Scan for the cell matching the given text and deliver its [x, y] coordinate at center. 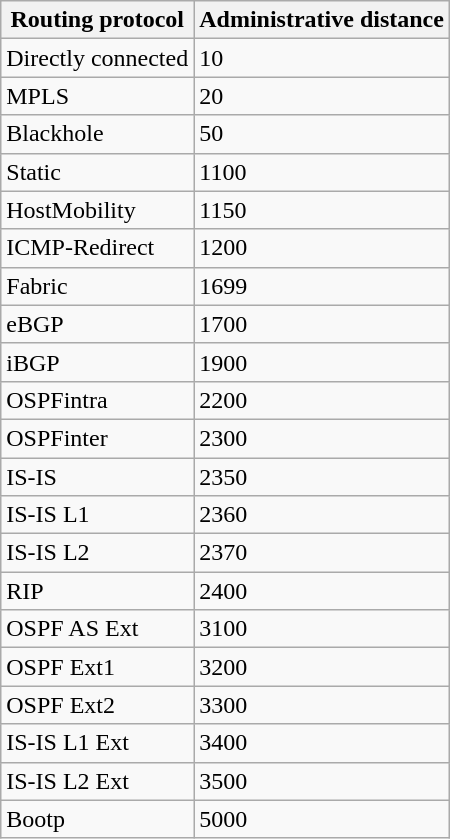
Bootp [98, 819]
Routing protocol [98, 20]
OSPFinter [98, 438]
Directly connected [98, 58]
Static [98, 172]
OSPF Ext1 [98, 667]
3400 [322, 743]
3100 [322, 629]
eBGP [98, 324]
ICMP-Redirect [98, 248]
2360 [322, 515]
1200 [322, 248]
Fabric [98, 286]
IS-IS L1 [98, 515]
RIP [98, 591]
Blackhole [98, 134]
1699 [322, 286]
IS-IS L1 Ext [98, 743]
2350 [322, 477]
OSPFintra [98, 400]
2200 [322, 400]
1100 [322, 172]
3500 [322, 781]
1700 [322, 324]
10 [322, 58]
1150 [322, 210]
OSPF Ext2 [98, 705]
3300 [322, 705]
MPLS [98, 96]
2370 [322, 553]
2300 [322, 438]
OSPF AS Ext [98, 629]
5000 [322, 819]
50 [322, 134]
Administrative distance [322, 20]
1900 [322, 362]
IS-IS [98, 477]
3200 [322, 667]
IS-IS L2 [98, 553]
20 [322, 96]
IS-IS L2 Ext [98, 781]
iBGP [98, 362]
HostMobility [98, 210]
2400 [322, 591]
